Scan for the cell matching the given text and deliver its [X, Y] coordinate at center. 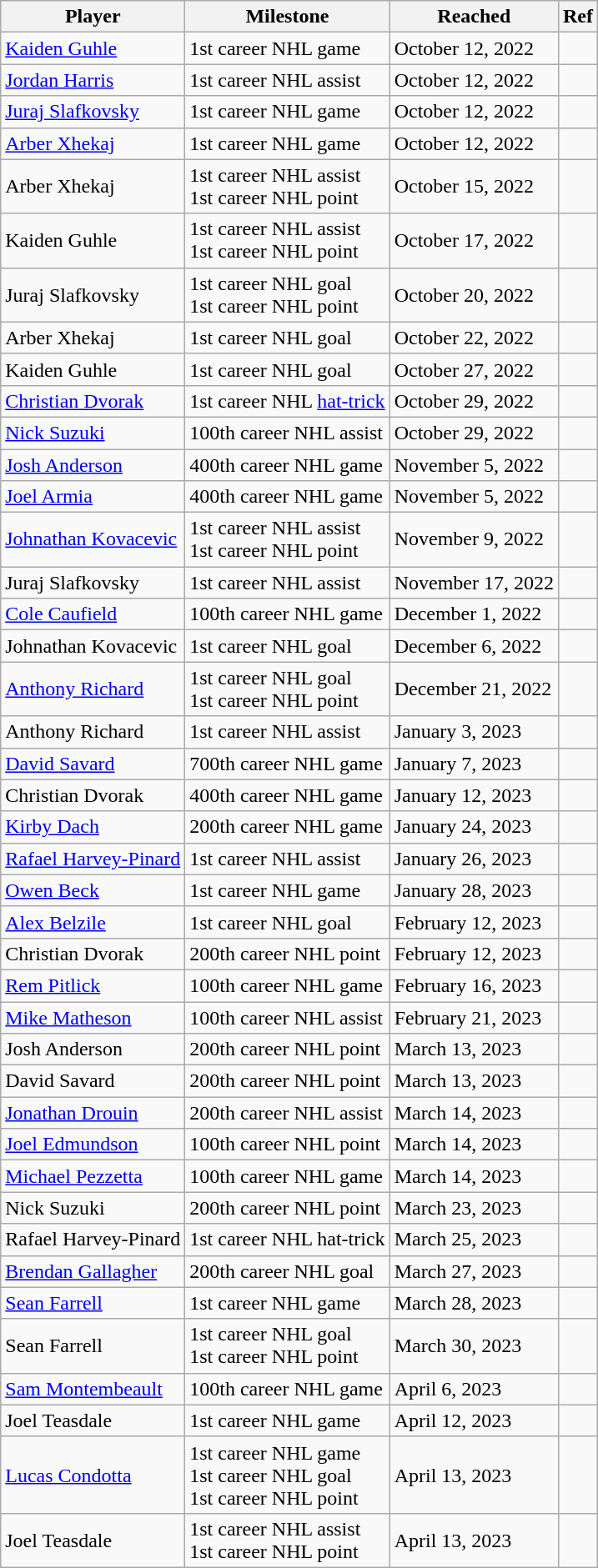
January 28, 2023 [474, 890]
100th career NHL point [287, 1145]
Player [93, 17]
Ref [577, 17]
700th career NHL game [287, 764]
Owen Beck [93, 890]
January 7, 2023 [474, 764]
December 21, 2022 [474, 689]
November 9, 2022 [474, 540]
Jonathan Drouin [93, 1113]
December 1, 2022 [474, 614]
January 12, 2023 [474, 795]
Lucas Condotta [93, 1475]
March 30, 2023 [474, 1345]
Jordan Harris [93, 80]
Brendan Gallagher [93, 1271]
October 17, 2022 [474, 240]
Joel Edmundson [93, 1145]
Cole Caufield [93, 614]
April 6, 2023 [474, 1389]
1st career NHL game1st career NHL goal1st career NHL point [287, 1475]
Rem Pitlick [93, 985]
December 6, 2022 [474, 646]
October 22, 2022 [474, 338]
200th career NHL game [287, 827]
Michael Pezzetta [93, 1176]
October 20, 2022 [474, 295]
February 21, 2023 [474, 1018]
Milestone [287, 17]
November 17, 2022 [474, 583]
February 16, 2023 [474, 985]
March 23, 2023 [474, 1208]
January 26, 2023 [474, 859]
Mike Matheson [93, 1018]
Reached [474, 17]
March 28, 2023 [474, 1303]
Sam Montembeault [93, 1389]
Alex Belzile [93, 922]
Joel Armia [93, 497]
200th career NHL assist [287, 1113]
January 3, 2023 [474, 732]
October 15, 2022 [474, 187]
March 27, 2023 [474, 1271]
Kirby Dach [93, 827]
March 25, 2023 [474, 1240]
200th career NHL goal [287, 1271]
January 24, 2023 [474, 827]
April 12, 2023 [474, 1420]
October 27, 2022 [474, 369]
